For the text-containing cell, return its midpoint in [X, Y] coordinate format. 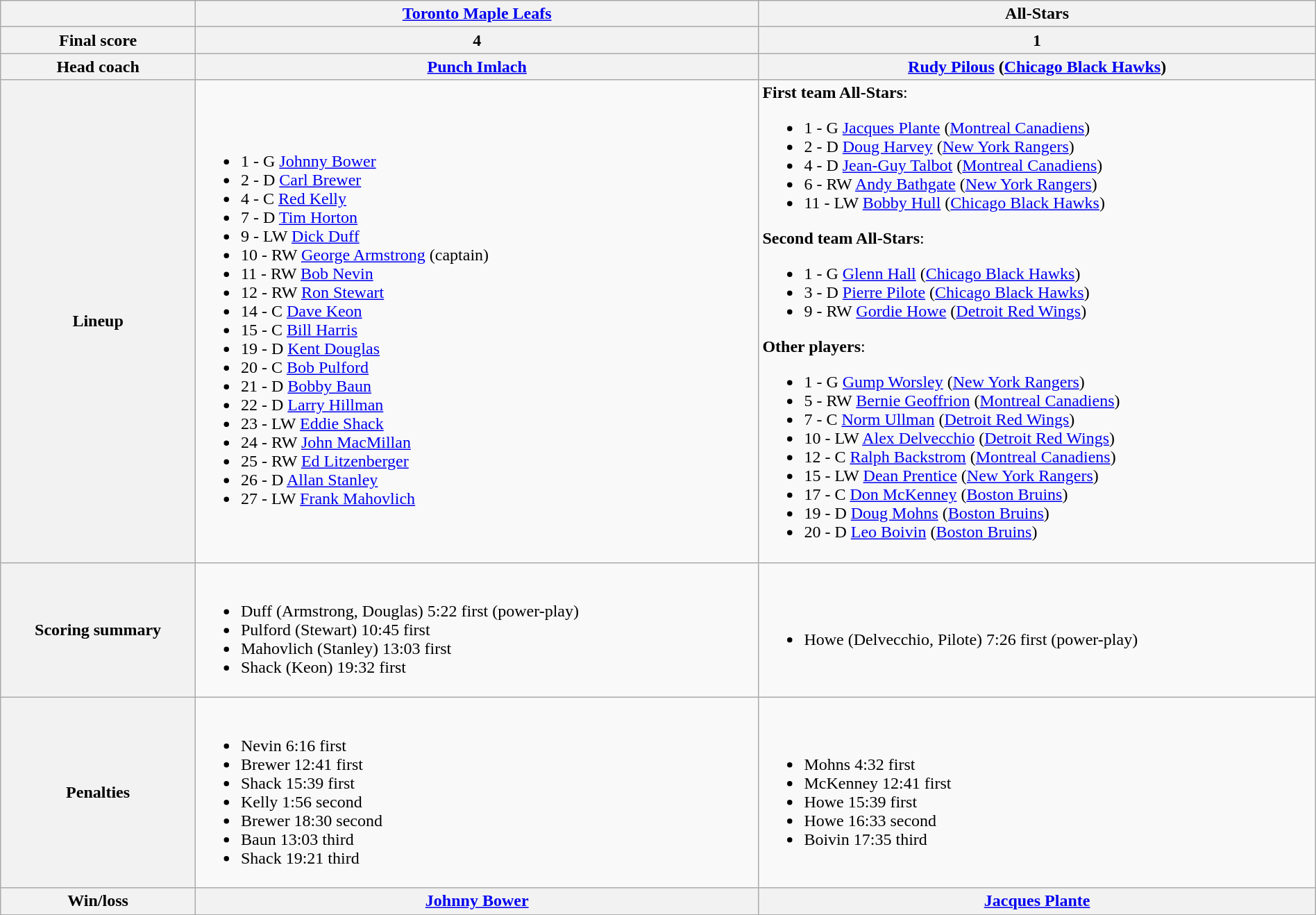
Mohns 4:32 firstMcKenney 12:41 firstHowe 15:39 firstHowe 16:33 secondBoivin 17:35 third [1037, 793]
1 [1037, 40]
Head coach [99, 67]
Toronto Maple Leafs [476, 14]
Jacques Plante [1037, 901]
4 [476, 40]
Penalties [99, 793]
Scoring summary [99, 630]
Punch Imlach [476, 67]
Duff (Armstrong, Douglas) 5:22 first (power-play)Pulford (Stewart) 10:45 firstMahovlich (Stanley) 13:03 firstShack (Keon) 19:32 first [476, 630]
Johnny Bower [476, 901]
Rudy Pilous (Chicago Black Hawks) [1037, 67]
Lineup [99, 321]
Win/loss [99, 901]
All-Stars [1037, 14]
Nevin 6:16 firstBrewer 12:41 firstShack 15:39 firstKelly 1:56 secondBrewer 18:30 secondBaun 13:03 thirdShack 19:21 third [476, 793]
Howe (Delvecchio, Pilote) 7:26 first (power-play) [1037, 630]
Final score [99, 40]
